Pinpoint the cell where the given text exists, returning its [X, Y] midpoint coordinate. 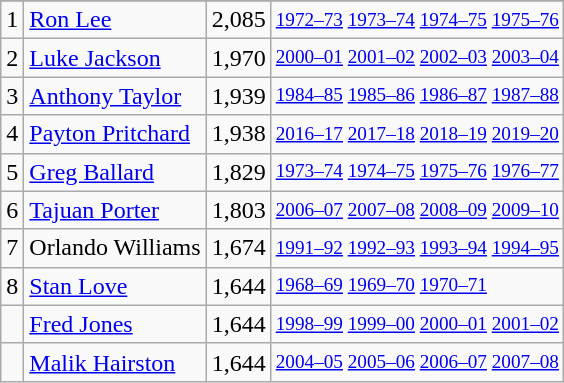
5 [12, 172]
1,803 [238, 210]
2016–17 2017–18 2018–19 2019–20 [417, 134]
Payton Pritchard [115, 134]
2006–07 2007–08 2008–09 2009–10 [417, 210]
Fred Jones [115, 324]
1 [12, 20]
3 [12, 96]
1,939 [238, 96]
1968–69 1969–70 1970–71 [417, 286]
Orlando Williams [115, 248]
1,829 [238, 172]
Luke Jackson [115, 58]
2000–01 2001–02 2002–03 2003–04 [417, 58]
7 [12, 248]
Ron Lee [115, 20]
2 [12, 58]
Greg Ballard [115, 172]
Anthony Taylor [115, 96]
1973–74 1974–75 1975–76 1976–77 [417, 172]
2,085 [238, 20]
8 [12, 286]
Tajuan Porter [115, 210]
2004–05 2005–06 2006–07 2007–08 [417, 362]
6 [12, 210]
1,674 [238, 248]
1,970 [238, 58]
1984–85 1985–86 1986–87 1987–88 [417, 96]
Stan Love [115, 286]
1998–99 1999–00 2000–01 2001–02 [417, 324]
1972–73 1973–74 1974–75 1975–76 [417, 20]
1991–92 1992–93 1993–94 1994–95 [417, 248]
4 [12, 134]
1,938 [238, 134]
Malik Hairston [115, 362]
